Determine the (x, y) coordinate at the center of the cell enclosing the given text.  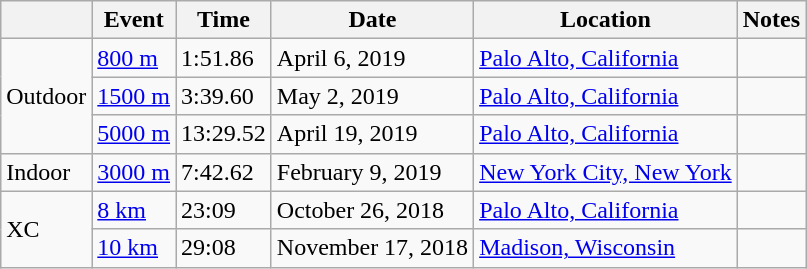
5000 m (134, 134)
October 26, 2018 (372, 210)
800 m (134, 58)
Outdoor (46, 96)
Madison, Wisconsin (606, 248)
29:08 (224, 248)
Date (372, 20)
April 19, 2019 (372, 134)
3000 m (134, 172)
April 6, 2019 (372, 58)
Event (134, 20)
November 17, 2018 (372, 248)
3:39.60 (224, 96)
8 km (134, 210)
XC (46, 229)
23:09 (224, 210)
February 9, 2019 (372, 172)
Indoor (46, 172)
1:51.86 (224, 58)
10 km (134, 248)
New York City, New York (606, 172)
Time (224, 20)
Notes (771, 20)
Location (606, 20)
13:29.52 (224, 134)
May 2, 2019 (372, 96)
7:42.62 (224, 172)
1500 m (134, 96)
